Scan for the cell matching the given text and deliver its [X, Y] coordinate at center. 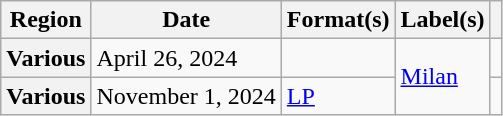
Milan [442, 77]
Format(s) [338, 20]
April 26, 2024 [186, 58]
Date [186, 20]
November 1, 2024 [186, 96]
Region [46, 20]
Label(s) [442, 20]
LP [338, 96]
